Scan for the cell matching the given text and deliver its (X, Y) coordinate at center. 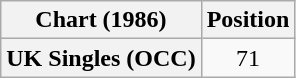
Chart (1986) (101, 20)
Position (248, 20)
71 (248, 58)
UK Singles (OCC) (101, 58)
